Locate the cell with the specified text and output its (x, y) center coordinate. 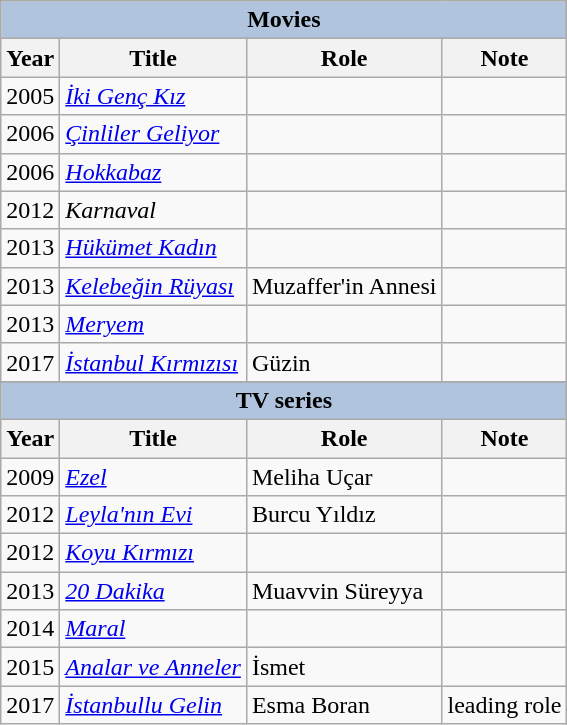
Movies (284, 20)
TV series (284, 400)
Burcu Yıldız (344, 515)
Analar ve Anneler (154, 667)
Esma Boran (344, 705)
2009 (30, 477)
Koyu Kırmızı (154, 553)
2005 (30, 96)
20 Dakika (154, 591)
İstanbul Kırmızısı (154, 362)
İstanbullu Gelin (154, 705)
Leyla'nın Evi (154, 515)
Meryem (154, 324)
Ezel (154, 477)
2015 (30, 667)
2014 (30, 629)
Maral (154, 629)
Hokkabaz (154, 172)
İsmet (344, 667)
Güzin (344, 362)
Muzaffer'in Annesi (344, 286)
Kelebeğin Rüyası (154, 286)
Meliha Uçar (344, 477)
Karnaval (154, 210)
Muavvin Süreyya (344, 591)
İki Genç Kız (154, 96)
leading role (504, 705)
Hükümet Kadın (154, 248)
Çinliler Geliyor (154, 134)
